Pinpoint the cell where the given text exists, returning its [x, y] midpoint coordinate. 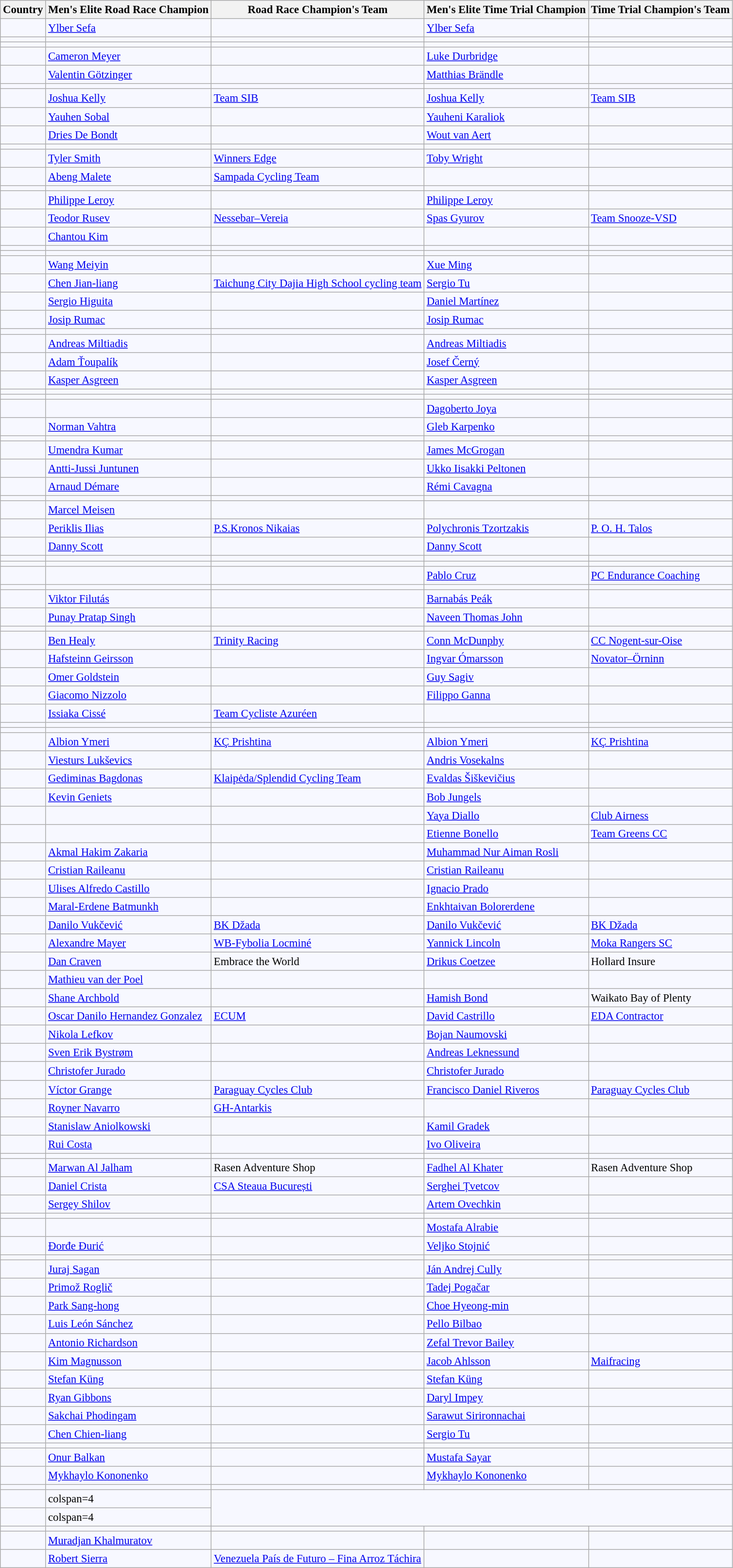
Sergio Higuita [128, 301]
Filippo Ganna [506, 695]
Pello Bilbao [506, 1324]
Sakchai Phodingam [128, 1416]
PC Endurance Coaching [661, 575]
CC Nogent-sur-Oise [661, 640]
Adam Ťoupalík [128, 362]
P.S.Kronos Nikaias [318, 529]
Dagoberto Joya [506, 408]
Ján Andrej Cully [506, 1269]
Maifracing [661, 1361]
Giacomo Nizzolo [128, 695]
Gediminas Bagdonas [128, 779]
Chen Chien-liang [128, 1434]
Luke Durbridge [506, 56]
Rui Costa [128, 1144]
Hafsteinn Geirsson [128, 659]
Yauhen Sobal [128, 117]
Kim Magnusson [128, 1361]
Fadhel Al Khater [506, 1168]
Josef Černý [506, 362]
Mustafa Sayar [506, 1457]
Club Airness [661, 815]
Guy Sagiv [506, 677]
Primož Roglič [128, 1287]
Wout van Aert [506, 135]
Moka Rangers SC [661, 943]
Sarawut Sirironnachai [506, 1416]
WB-Fybolia Locminé [318, 943]
Hollard Insure [661, 962]
Marwan Al Jalham [128, 1168]
David Castrillo [506, 1016]
Cameron Meyer [128, 56]
Hamish Bond [506, 998]
Yaya Diallo [506, 815]
Bojan Naumovski [506, 1035]
Time Trial Champion's Team [661, 10]
Valentin Götzinger [128, 75]
Artem Ovechkin [506, 1204]
Ulises Alfredo Castillo [128, 888]
Team Greens CC [661, 833]
Viesturs Lukševics [128, 760]
Ben Healy [128, 640]
Spas Gyurov [506, 218]
Ivo Oliveira [506, 1144]
Novator–Örninn [661, 659]
Daryl Impey [506, 1397]
Kamil Gradek [506, 1126]
Nikola Lefkov [128, 1035]
Nessebar–Vereia [318, 218]
Wang Meiyin [128, 265]
Andreas Leknessund [506, 1053]
Antonio Richardson [128, 1342]
Matthias Brändle [506, 75]
Team Snooze-VSD [661, 218]
Marcel Meisen [128, 510]
Periklis Ilias [128, 529]
Ukko Iisakki Peltonen [506, 469]
Muhammad Nur Aiman Rosli [506, 852]
Evaldas Šiškevičius [506, 779]
Luis León Sánchez [128, 1324]
Muradjan Khalmuratov [128, 1541]
Shane Archbold [128, 998]
Teodor Rusev [128, 218]
Mostafa Alrabie [506, 1228]
Team Cycliste Azuréen [318, 714]
Norman Vahtra [128, 427]
Oscar Danilo Hernandez Gonzalez [128, 1016]
Mathieu van der Poel [128, 980]
Polychronis Tzortzakis [506, 529]
Serghei Țvetcov [506, 1186]
Road Race Champion's Team [318, 10]
Tyler Smith [128, 158]
Men's Elite Road Race Champion [128, 10]
Barnabás Peák [506, 599]
Ingvar Ómarsson [506, 659]
Conn McDunphy [506, 640]
Men's Elite Time Trial Champion [506, 10]
Klaipėda/Splendid Cycling Team [318, 779]
Bob Jungels [506, 797]
P. O. H. Talos [661, 529]
Xue Ming [506, 265]
Stanislaw Aniolkowski [128, 1126]
Zefal Trevor Bailey [506, 1342]
Juraj Sagan [128, 1269]
Ryan Gibbons [128, 1397]
Issiaka Cissé [128, 714]
Jacob Ahlsson [506, 1361]
Arnaud Démare [128, 487]
CSA Steaua București [318, 1186]
Sampada Cycling Team [318, 176]
Francisco Daniel Riveros [506, 1090]
Drikus Coetzee [506, 962]
James McGrogan [506, 450]
Onur Balkan [128, 1457]
Yannick Lincoln [506, 943]
Toby Wright [506, 158]
Andris Vosekalns [506, 760]
Yauheni Karaliok [506, 117]
Veljko Stojnić [506, 1246]
Trinity Racing [318, 640]
ECUM [318, 1016]
Ignacio Prado [506, 888]
Maral-Erdene Batmunkh [128, 907]
Sven Erik Bystrøm [128, 1053]
Gleb Karpenko [506, 427]
Taichung City Dajia High School cycling team [318, 283]
EDA Contractor [661, 1016]
Dries De Bondt [128, 135]
Enkhtaivan Bolorerdene [506, 907]
GH-Antarkis [318, 1108]
Chantou Kim [128, 236]
Punay Pratap Singh [128, 617]
Embrace the World [318, 962]
Akmal Hakim Zakaria [128, 852]
Naveen Thomas John [506, 617]
Pablo Cruz [506, 575]
Viktor Filutás [128, 599]
Choe Hyeong-min [506, 1306]
Royner Navarro [128, 1108]
Tadej Pogačar [506, 1287]
Country [23, 10]
Daniel Crista [128, 1186]
Daniel Martínez [506, 301]
Abeng Malete [128, 176]
Dan Craven [128, 962]
Omer Goldstein [128, 677]
Antti-Jussi Juntunen [128, 469]
Sergey Shilov [128, 1204]
Chen Jian-liang [128, 283]
Waikato Bay of Plenty [661, 998]
Etienne Bonello [506, 833]
Víctor Grange [128, 1090]
Rémi Cavagna [506, 487]
Kevin Geniets [128, 797]
Winners Edge [318, 158]
Park Sang-hong [128, 1306]
Alexandre Mayer [128, 943]
Đorđe Đurić [128, 1246]
Umendra Kumar [128, 450]
